Return (x, y) of the center of cell containing provided text 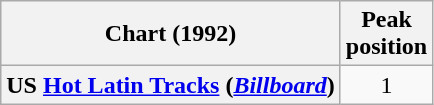
Chart (1992) (171, 34)
Peakposition (386, 34)
US Hot Latin Tracks (Billboard) (171, 85)
1 (386, 85)
